Extract the (X, Y) coordinate from the center of the cell holding the provided text.  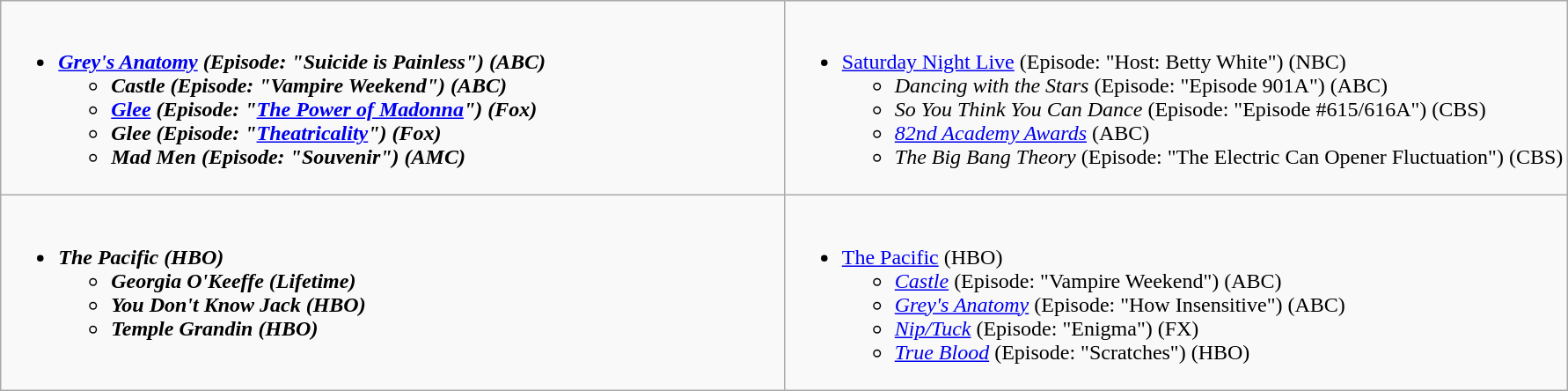
The Pacific (HBO)Georgia O'Keeffe (Lifetime)You Don't Know Jack (HBO)Temple Grandin (HBO) (392, 292)
